Pinpoint the cell where the given text exists, returning its (X, Y) midpoint coordinate. 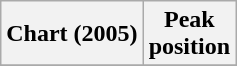
Peakposition (189, 34)
Chart (2005) (72, 34)
